Identify which cell holds the provided text, then report its [X, Y] central coordinate. 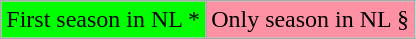
First season in NL * [104, 20]
Only season in NL § [310, 20]
